Determine the (x, y) coordinate at the center of the cell enclosing the given text.  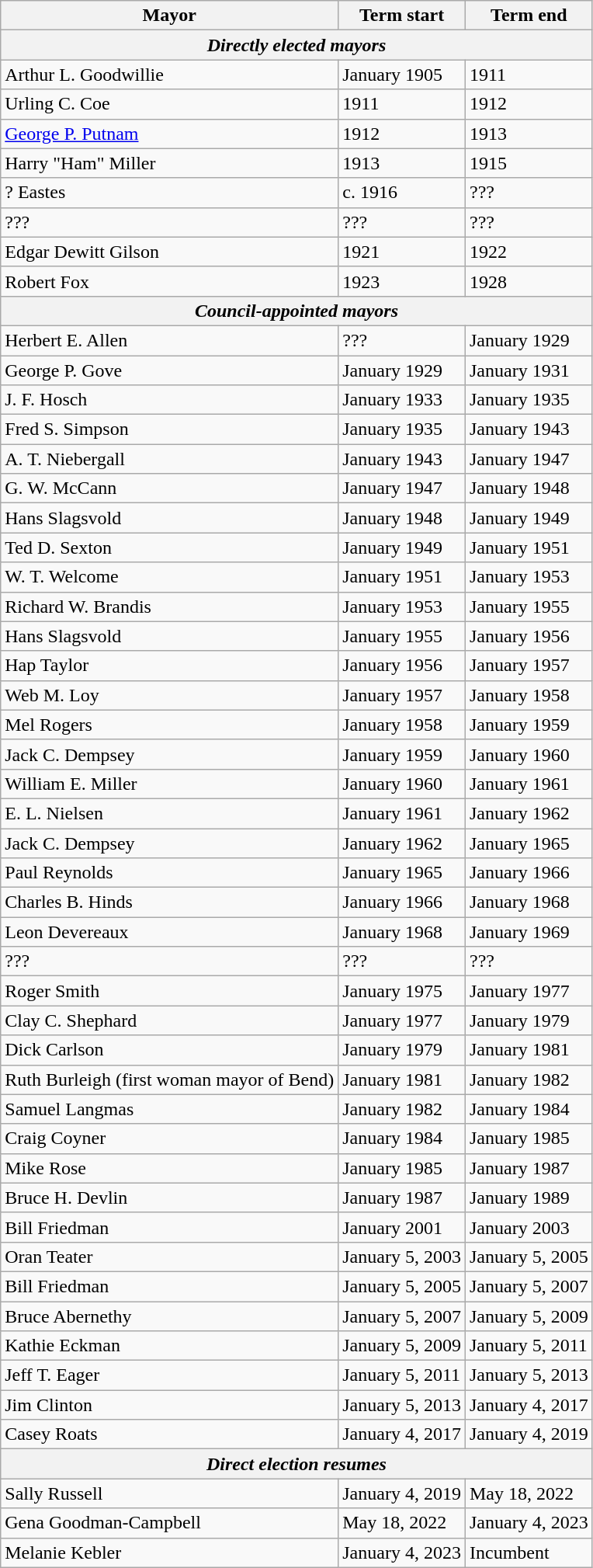
January 5, 2003 (402, 1257)
Kathie Eckman (169, 1346)
Bruce H. Devlin (169, 1198)
1923 (402, 281)
Urling C. Coe (169, 104)
George P. Gove (169, 370)
Ted D. Sexton (169, 548)
Roger Smith (169, 991)
1928 (529, 281)
c. 1916 (402, 193)
Mel Rogers (169, 725)
Bruce Abernethy (169, 1316)
January 1989 (529, 1198)
January 1975 (402, 991)
Craig Coyner (169, 1139)
? Eastes (169, 193)
Oran Teater (169, 1257)
Harry "Ham" Miller (169, 163)
George P. Putnam (169, 134)
J. F. Hosch (169, 400)
Jim Clinton (169, 1405)
Paul Reynolds (169, 873)
January 2001 (402, 1227)
Web M. Loy (169, 695)
January 1905 (402, 75)
1921 (402, 252)
Term end (529, 16)
Jeff T. Eager (169, 1375)
Fred S. Simpson (169, 429)
Council-appointed mayors (296, 311)
1915 (529, 163)
Melanie Kebler (169, 1552)
Robert Fox (169, 281)
Mike Rose (169, 1168)
G. W. McCann (169, 488)
Ruth Burleigh (first woman mayor of Bend) (169, 1080)
Dick Carlson (169, 1050)
Richard W. Brandis (169, 607)
Mayor (169, 16)
Leon Devereaux (169, 932)
Charles B. Hinds (169, 902)
Edgar Dewitt Gilson (169, 252)
Directly elected mayors (296, 45)
E. L. Nielsen (169, 813)
Samuel Langmas (169, 1109)
Casey Roats (169, 1434)
Clay C. Shephard (169, 1020)
January 1969 (529, 932)
1922 (529, 252)
Herbert E. Allen (169, 340)
W. T. Welcome (169, 577)
Incumbent (529, 1552)
Hap Taylor (169, 666)
Direct election resumes (296, 1464)
Sally Russell (169, 1493)
January 2003 (529, 1227)
William E. Miller (169, 784)
Term start (402, 16)
A. T. Niebergall (169, 459)
January 1931 (529, 370)
Gena Goodman-Campbell (169, 1523)
Arthur L. Goodwillie (169, 75)
January 1933 (402, 400)
